Output the [X, Y] coordinate of the center of the cell containing the given text.  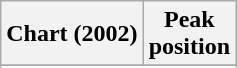
Peak position [189, 34]
Chart (2002) [72, 34]
